Extract the (X, Y) coordinate from the center of the cell holding the provided text.  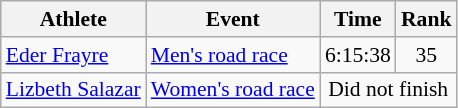
Women's road race (233, 90)
Rank (426, 19)
6:15:38 (358, 55)
Event (233, 19)
Time (358, 19)
Athlete (74, 19)
Eder Frayre (74, 55)
35 (426, 55)
Men's road race (233, 55)
Did not finish (388, 90)
Lizbeth Salazar (74, 90)
